Search for the cell housing the specified text and yield its (X, Y) center coordinate. 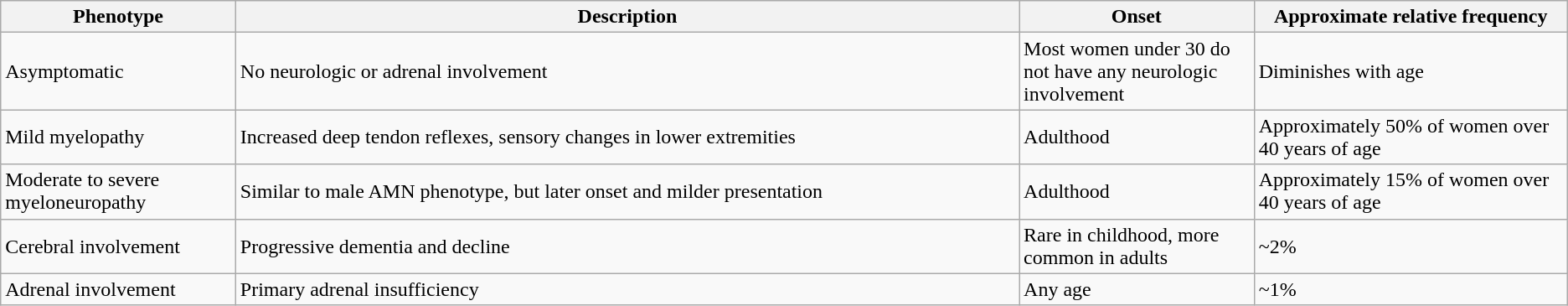
Approximately 50% of women over 40 years of age (1411, 137)
Approximately 15% of women over 40 years of age (1411, 191)
Adrenal involvement (119, 289)
Progressive dementia and decline (627, 246)
Moderate to severe myeloneuropathy (119, 191)
Onset (1137, 17)
Increased deep tendon reflexes, sensory changes in lower extremities (627, 137)
Approximate relative frequency (1411, 17)
Similar to male AMN phenotype, but later onset and milder presentation (627, 191)
No neurologic or adrenal involvement (627, 71)
Primary adrenal insufficiency (627, 289)
~1% (1411, 289)
Mild myelopathy (119, 137)
Most women under 30 do not have any neurologic involvement (1137, 71)
Rare in childhood, more common in adults (1137, 246)
~2% (1411, 246)
Any age (1137, 289)
Asymptomatic (119, 71)
Cerebral involvement (119, 246)
Diminishes with age (1411, 71)
Description (627, 17)
Phenotype (119, 17)
